Capture the cell that displays the provided text and extract its (x, y) central coordinate. 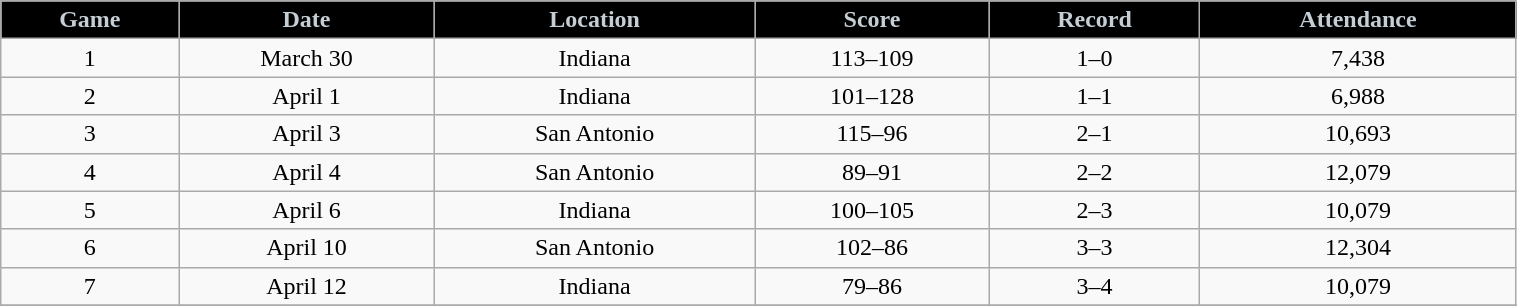
1 (90, 58)
Score (872, 20)
April 1 (306, 96)
115–96 (872, 134)
113–109 (872, 58)
April 6 (306, 210)
6 (90, 248)
7 (90, 286)
Date (306, 20)
2 (90, 96)
April 10 (306, 248)
2–3 (1094, 210)
101–128 (872, 96)
102–86 (872, 248)
79–86 (872, 286)
April 12 (306, 286)
2–2 (1094, 172)
12,079 (1358, 172)
Record (1094, 20)
4 (90, 172)
100–105 (872, 210)
Location (594, 20)
March 30 (306, 58)
1–1 (1094, 96)
3 (90, 134)
12,304 (1358, 248)
6,988 (1358, 96)
3–4 (1094, 286)
89–91 (872, 172)
1–0 (1094, 58)
5 (90, 210)
Attendance (1358, 20)
Game (90, 20)
3–3 (1094, 248)
10,693 (1358, 134)
7,438 (1358, 58)
April 4 (306, 172)
2–1 (1094, 134)
April 3 (306, 134)
